Output the [X, Y] coordinate of the center of the cell containing the given text.  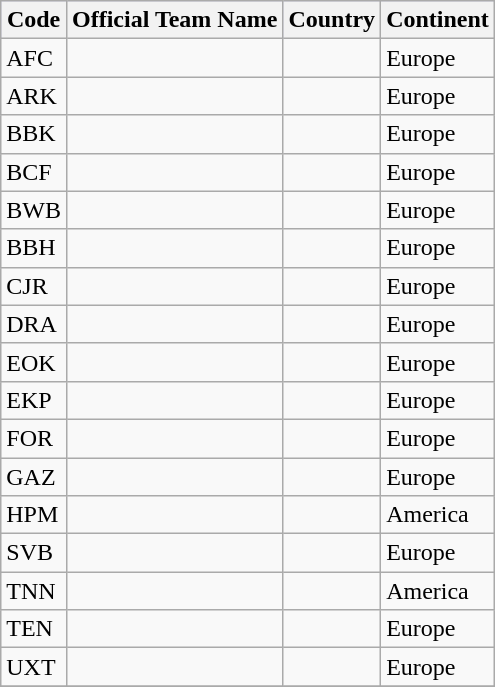
BBK [34, 134]
DRA [34, 324]
HPM [34, 515]
BCF [34, 172]
Code [34, 20]
GAZ [34, 477]
SVB [34, 553]
Official Team Name [174, 20]
TEN [34, 629]
FOR [34, 438]
UXT [34, 667]
BBH [34, 248]
Country [332, 20]
Continent [438, 20]
CJR [34, 286]
AFC [34, 58]
TNN [34, 591]
BWB [34, 210]
EOK [34, 362]
ARK [34, 96]
EKP [34, 400]
